Detect which cell encompasses the target text, then output its [x, y] center coordinate. 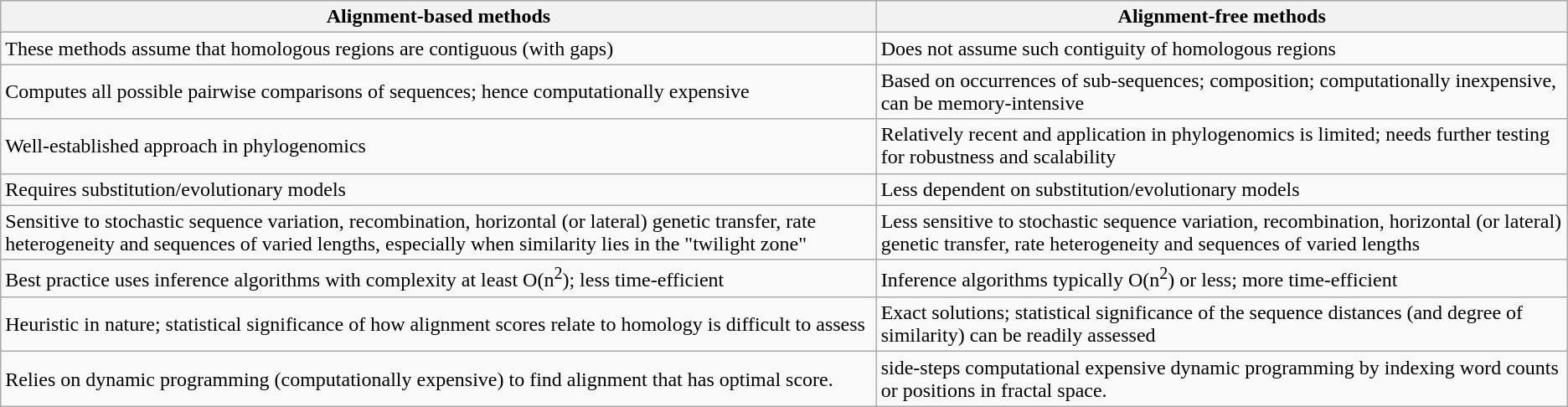
Well-established approach in phylogenomics [439, 146]
Does not assume such contiguity of homologous regions [1221, 49]
Alignment-free methods [1221, 17]
Relies on dynamic programming (computationally expensive) to find alignment that has optimal score. [439, 379]
Heuristic in nature; statistical significance of how alignment scores relate to homology is difficult to assess [439, 325]
side-steps computational expensive dynamic programming by indexing word counts or positions in fractal space. [1221, 379]
Alignment-based methods [439, 17]
Exact solutions; statistical significance of the sequence distances (and degree of similarity) can be readily assessed [1221, 325]
These methods assume that homologous regions are contiguous (with gaps) [439, 49]
Less dependent on substitution/evolutionary models [1221, 189]
Best practice uses inference algorithms with complexity at least O(n2); less time-efficient [439, 278]
Requires substitution/evolutionary models [439, 189]
Computes all possible pairwise comparisons of sequences; hence computationally expensive [439, 92]
Relatively recent and application in phylogenomics is limited; needs further testing for robustness and scalability [1221, 146]
Based on occurrences of sub-sequences; composition; computationally inexpensive, can be memory-intensive [1221, 92]
Inference algorithms typically O(n2) or less; more time-efficient [1221, 278]
